Capture the cell that displays the provided text and extract its [X, Y] central coordinate. 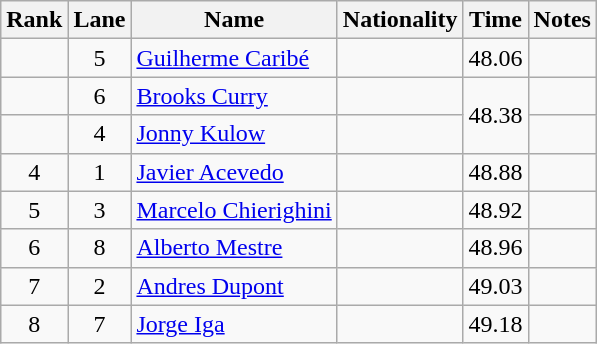
Javier Acevedo [234, 172]
Andres Dupont [234, 286]
Marcelo Chierighini [234, 210]
48.88 [496, 172]
Time [496, 20]
48.38 [496, 115]
Jonny Kulow [234, 134]
Notes [562, 20]
48.06 [496, 58]
Name [234, 20]
49.18 [496, 324]
Brooks Curry [234, 96]
Nationality [400, 20]
48.92 [496, 210]
Guilherme Caribé [234, 58]
48.96 [496, 248]
2 [100, 286]
1 [100, 172]
Rank [34, 20]
Jorge Iga [234, 324]
Alberto Mestre [234, 248]
Lane [100, 20]
3 [100, 210]
49.03 [496, 286]
